Pinpoint the cell where the given text exists, returning its (X, Y) midpoint coordinate. 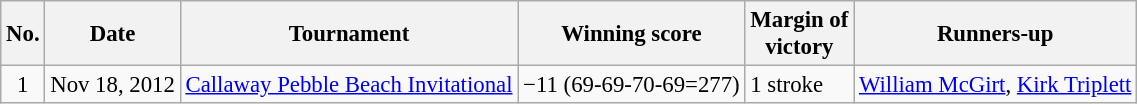
Margin ofvictory (800, 34)
Nov 18, 2012 (112, 85)
Runners-up (996, 34)
Callaway Pebble Beach Invitational (349, 85)
1 (23, 85)
1 stroke (800, 85)
Winning score (632, 34)
Date (112, 34)
Tournament (349, 34)
No. (23, 34)
William McGirt, Kirk Triplett (996, 85)
−11 (69-69-70-69=277) (632, 85)
